Identify which cell holds the provided text, then report its [x, y] central coordinate. 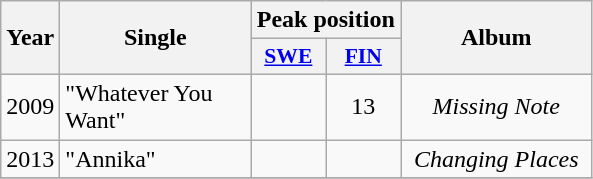
"Whatever You Want" [156, 106]
SWE [288, 57]
Single [156, 38]
2013 [30, 159]
13 [364, 106]
Missing Note [496, 106]
FIN [364, 57]
Peak position [326, 20]
Album [496, 38]
"Annika" [156, 159]
Year [30, 38]
Changing Places [496, 159]
2009 [30, 106]
